Extract the (x, y) coordinate from the center of the cell holding the provided text.  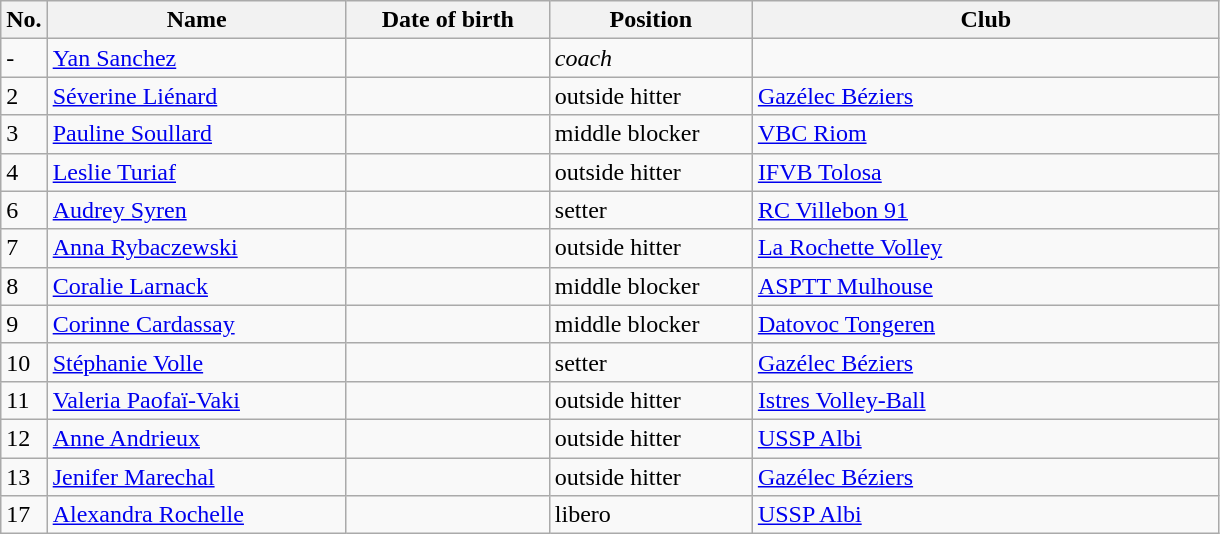
4 (24, 172)
Name (196, 20)
La Rochette Volley (986, 248)
Datovoc Tongeren (986, 324)
11 (24, 400)
12 (24, 438)
Audrey Syren (196, 210)
Anne Andrieux (196, 438)
Anna Rybaczewski (196, 248)
6 (24, 210)
Jenifer Marechal (196, 477)
9 (24, 324)
IFVB Tolosa (986, 172)
Club (986, 20)
Séverine Liénard (196, 96)
Corinne Cardassay (196, 324)
8 (24, 286)
2 (24, 96)
No. (24, 20)
VBC Riom (986, 134)
Date of birth (448, 20)
libero (650, 515)
3 (24, 134)
RC Villebon 91 (986, 210)
13 (24, 477)
Stéphanie Volle (196, 362)
Yan Sanchez (196, 58)
coach (650, 58)
Valeria Paofaï-Vaki (196, 400)
ASPTT Mulhouse (986, 286)
Istres Volley-Ball (986, 400)
Leslie Turiaf (196, 172)
- (24, 58)
17 (24, 515)
10 (24, 362)
Pauline Soullard (196, 134)
Position (650, 20)
Coralie Larnack (196, 286)
7 (24, 248)
Alexandra Rochelle (196, 515)
